Extract the [X, Y] coordinate from the center of the cell holding the provided text.  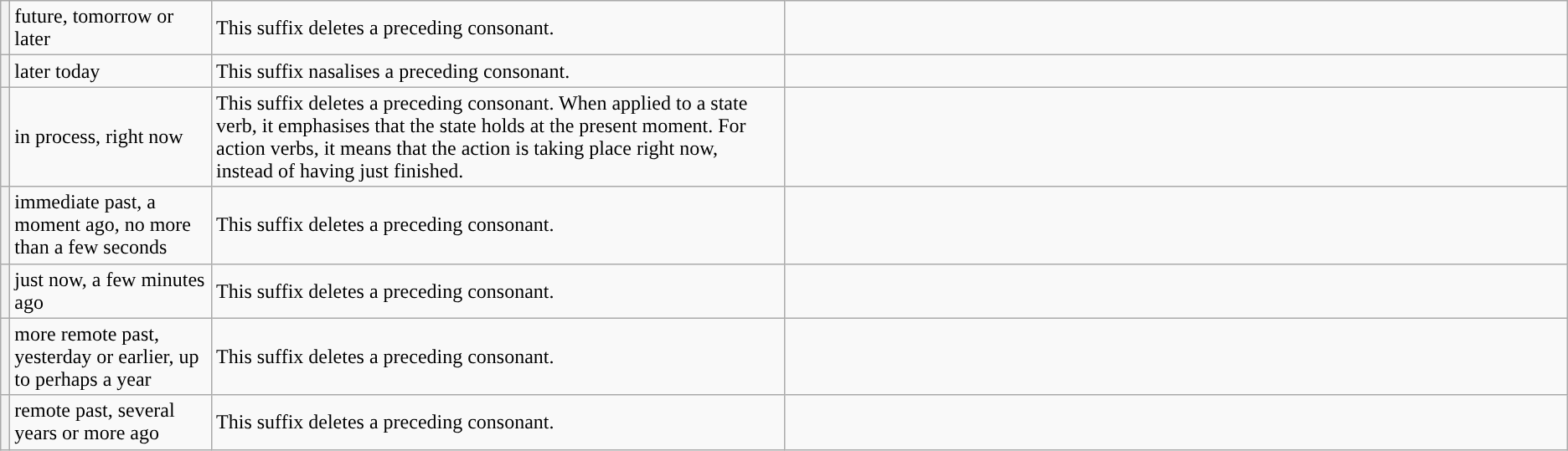
just now, a few minutes ago [111, 291]
immediate past, a moment ago, no more than a few seconds [111, 225]
future, tomorrow or later [111, 28]
in process, right now [111, 137]
later today [111, 71]
more remote past, yesterday or earlier, up to perhaps a year [111, 356]
This suffix nasalises a preceding consonant. [498, 71]
remote past, several years or more ago [111, 422]
